Scan for the cell matching the given text and deliver its (X, Y) coordinate at center. 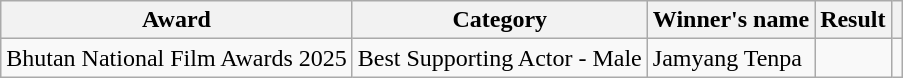
Category (500, 20)
Winner's name (730, 20)
Jamyang Tenpa (730, 58)
Result (853, 20)
Best Supporting Actor - Male (500, 58)
Bhutan National Film Awards 2025 (177, 58)
Award (177, 20)
